Return the (X, Y) coordinate for the center point of the cell that contains the specified text.  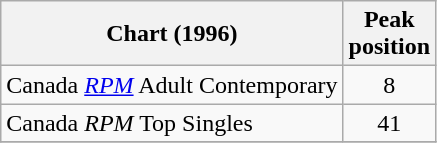
Canada RPM Adult Contemporary (172, 85)
Peakposition (389, 34)
Canada RPM Top Singles (172, 123)
41 (389, 123)
8 (389, 85)
Chart (1996) (172, 34)
